Pinpoint the cell where the given text exists, returning its [x, y] midpoint coordinate. 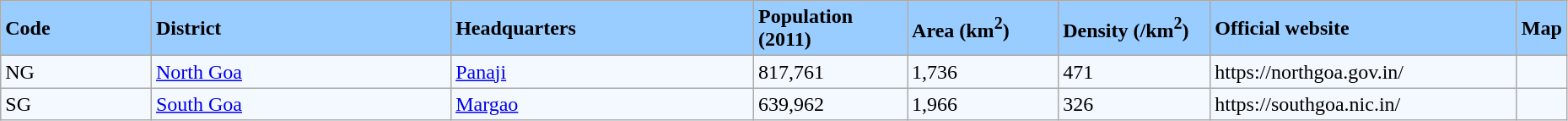
817,761 [830, 72]
Margao [602, 104]
NG [76, 72]
Headquarters [602, 29]
https://southgoa.nic.in/ [1363, 104]
Map [1542, 29]
Code [76, 29]
Area (km2) [983, 29]
North Goa [300, 72]
South Goa [300, 104]
Panaji [602, 72]
1,966 [983, 104]
SG [76, 104]
639,962 [830, 104]
471 [1134, 72]
Official website [1363, 29]
https://northgoa.gov.in/ [1363, 72]
1,736 [983, 72]
District [300, 29]
326 [1134, 104]
Density (/km2) [1134, 29]
Population (2011) [830, 29]
